Scan for the cell matching the given text and deliver its (x, y) coordinate at center. 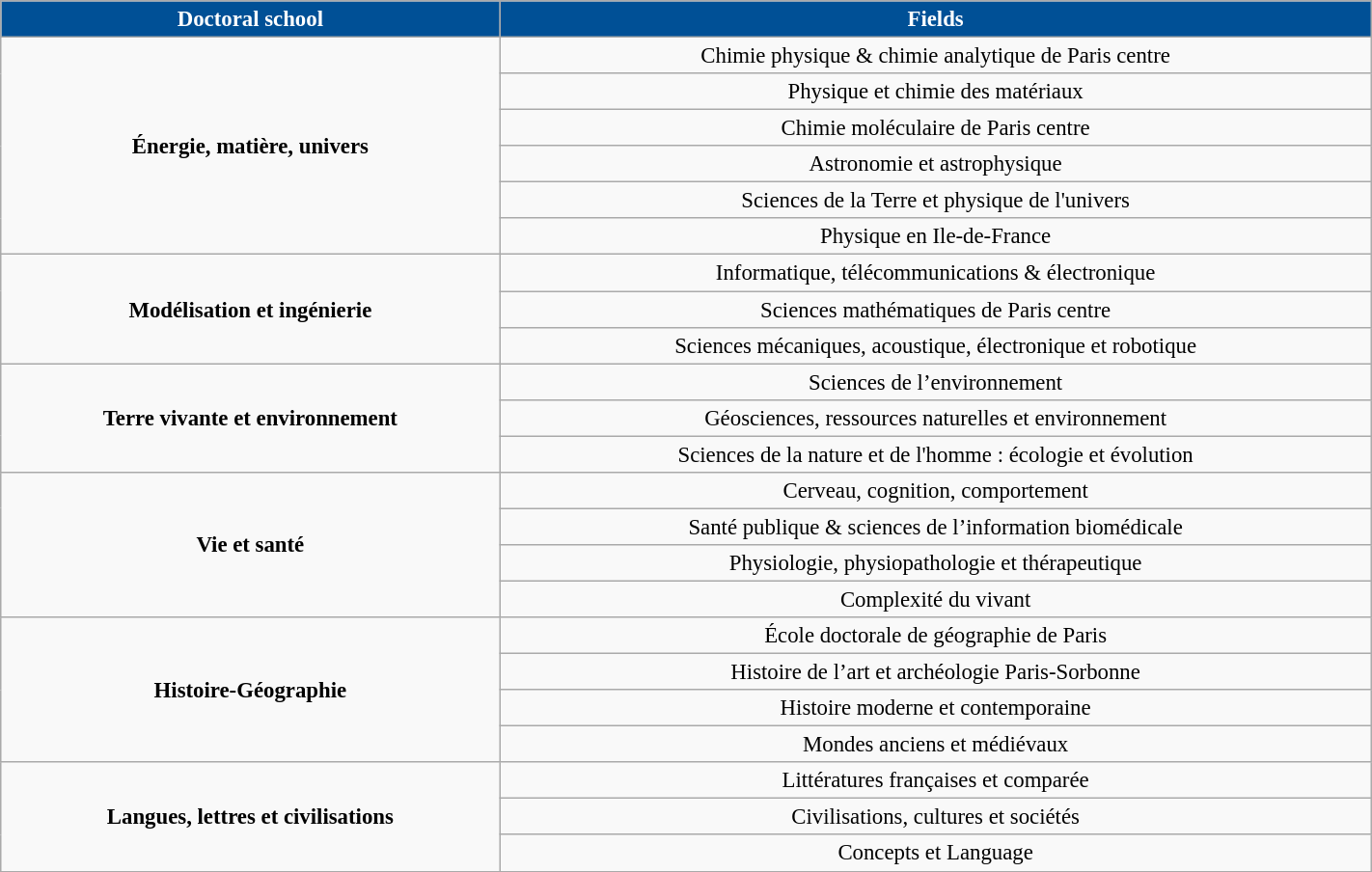
Sciences de la nature et de l'homme : écologie et évolution (936, 454)
École doctorale de géographie de Paris (936, 636)
Sciences mathématiques de Paris centre (936, 310)
Modélisation et ingénierie (251, 309)
Physique en Ile-de-France (936, 236)
Physiologie, physiopathologie et thérapeutique (936, 563)
Informatique, télécommunications & électronique (936, 273)
Civilisations, cultures et sociétés (936, 817)
Histoire moderne et contemporaine (936, 708)
Histoire de l’art et archéologie Paris-Sorbonne (936, 672)
Sciences mécaniques, acoustique, électronique et robotique (936, 345)
Complexité du vivant (936, 599)
Concepts et Language (936, 854)
Fields (936, 19)
Histoire-Géographie (251, 690)
Terre vivante et environnement (251, 419)
Langues, lettres et civilisations (251, 816)
Géosciences, ressources naturelles et environnement (936, 418)
Chimie physique & chimie analytique de Paris centre (936, 56)
Chimie moléculaire de Paris centre (936, 128)
Énergie, matière, univers (251, 147)
Sciences de l’environnement (936, 382)
Doctoral school (251, 19)
Santé publique & sciences de l’information biomédicale (936, 527)
Sciences de la Terre et physique de l'univers (936, 201)
Physique et chimie des matériaux (936, 92)
Astronomie et astrophysique (936, 164)
Mondes anciens et médiévaux (936, 745)
Vie et santé (251, 545)
Littératures françaises et comparée (936, 780)
Cerveau, cognition, comportement (936, 491)
